Pinpoint the cell where the given text exists, returning its (X, Y) midpoint coordinate. 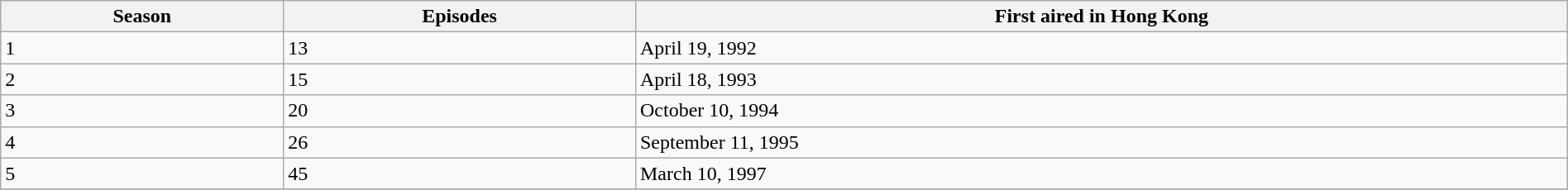
1 (142, 48)
5 (142, 173)
20 (460, 111)
15 (460, 79)
2 (142, 79)
March 10, 1997 (1102, 173)
13 (460, 48)
April 19, 1992 (1102, 48)
September 11, 1995 (1102, 142)
October 10, 1994 (1102, 111)
April 18, 1993 (1102, 79)
First aired in Hong Kong (1102, 17)
3 (142, 111)
45 (460, 173)
Season (142, 17)
Episodes (460, 17)
4 (142, 142)
26 (460, 142)
